Determine the (x, y) coordinate at the center of the cell enclosing the given text.  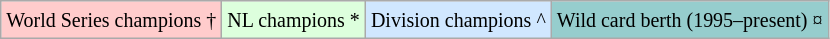
NL champions * (294, 20)
Division champions ^ (458, 20)
World Series champions † (112, 20)
Wild card berth (1995–present) ¤ (690, 20)
